Return [X, Y] of the center of cell containing provided text 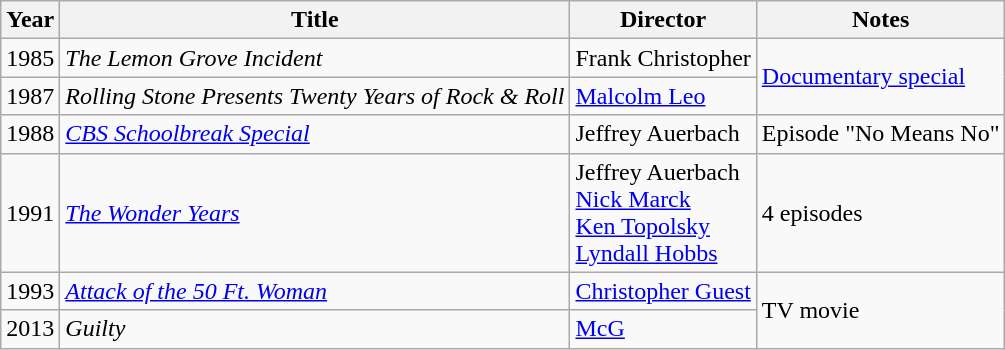
Jeffrey AuerbachNick MarckKen TopolskyLyndall Hobbs [663, 212]
Title [315, 20]
Rolling Stone Presents Twenty Years of Rock & Roll [315, 96]
CBS Schoolbreak Special [315, 134]
Malcolm Leo [663, 96]
Frank Christopher [663, 58]
Jeffrey Auerbach [663, 134]
Episode "No Means No" [880, 134]
Notes [880, 20]
1993 [30, 291]
Documentary special [880, 77]
Year [30, 20]
Guilty [315, 329]
1991 [30, 212]
McG [663, 329]
1988 [30, 134]
Director [663, 20]
The Wonder Years [315, 212]
1987 [30, 96]
TV movie [880, 310]
4 episodes [880, 212]
1985 [30, 58]
2013 [30, 329]
Attack of the 50 Ft. Woman [315, 291]
Christopher Guest [663, 291]
The Lemon Grove Incident [315, 58]
